Scan for the cell matching the given text and deliver its (X, Y) coordinate at center. 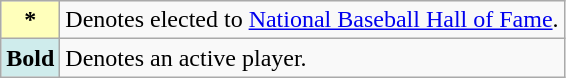
Bold (30, 58)
Denotes an active player. (312, 58)
* (30, 20)
Denotes elected to National Baseball Hall of Fame. (312, 20)
